Determine the [x, y] coordinate at the center of the cell enclosing the given text.  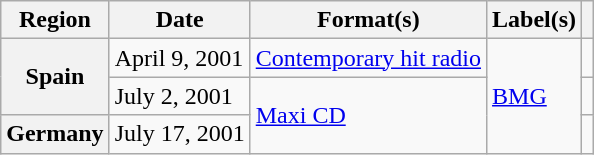
Spain [55, 77]
Region [55, 20]
Contemporary hit radio [368, 58]
April 9, 2001 [180, 58]
July 17, 2001 [180, 134]
Germany [55, 134]
Label(s) [534, 20]
July 2, 2001 [180, 96]
Date [180, 20]
Format(s) [368, 20]
Maxi CD [368, 115]
BMG [534, 96]
